Scan for the cell matching the given text and deliver its [x, y] coordinate at center. 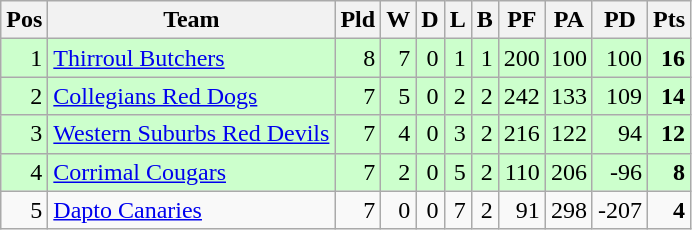
D [430, 20]
Pts [668, 20]
206 [568, 172]
Western Suburbs Red Devils [192, 134]
Thirroul Butchers [192, 58]
110 [522, 172]
Dapto Canaries [192, 210]
L [458, 20]
91 [522, 210]
Collegians Red Dogs [192, 96]
PD [620, 20]
133 [568, 96]
B [484, 20]
298 [568, 210]
216 [522, 134]
Pos [24, 20]
PA [568, 20]
-96 [620, 172]
242 [522, 96]
109 [620, 96]
PF [522, 20]
200 [522, 58]
-207 [620, 210]
W [398, 20]
Pld [358, 20]
12 [668, 134]
Corrimal Cougars [192, 172]
16 [668, 58]
94 [620, 134]
Team [192, 20]
122 [568, 134]
14 [668, 96]
